Detect which cell encompasses the target text, then output its [x, y] center coordinate. 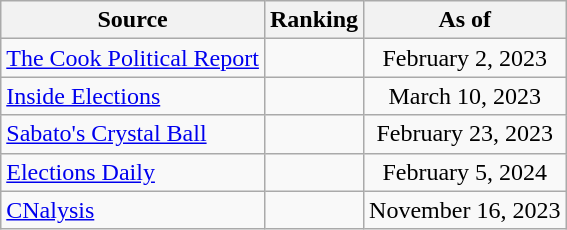
Ranking [314, 20]
CNalysis [133, 210]
Source [133, 20]
February 2, 2023 [465, 58]
Inside Elections [133, 96]
February 23, 2023 [465, 134]
Elections Daily [133, 172]
Sabato's Crystal Ball [133, 134]
February 5, 2024 [465, 172]
The Cook Political Report [133, 58]
March 10, 2023 [465, 96]
November 16, 2023 [465, 210]
As of [465, 20]
